Detect which cell encompasses the target text, then output its [x, y] center coordinate. 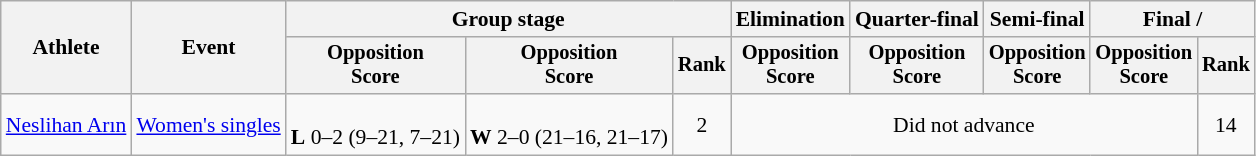
Final / [1172, 19]
Quarter-final [917, 19]
Semi-final [1038, 19]
14 [1226, 124]
Did not advance [964, 124]
W 2–0 (21–16, 21–17) [569, 124]
Neslihan Arın [66, 124]
Athlete [66, 48]
2 [702, 124]
Event [208, 48]
Elimination [790, 19]
Women's singles [208, 124]
L 0–2 (9–21, 7–21) [376, 124]
Group stage [508, 19]
